Determine the (x, y) coordinate at the center of the cell enclosing the given text.  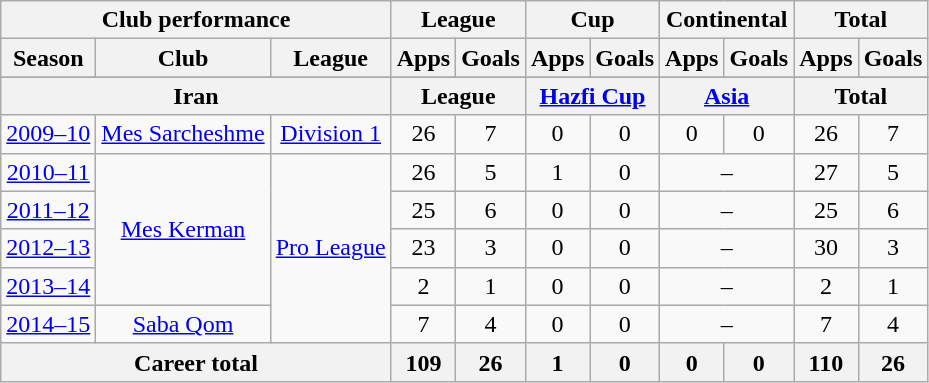
Division 1 (330, 134)
2012–13 (48, 248)
27 (826, 172)
Hazfi Cup (592, 96)
Cup (592, 20)
2014–15 (48, 324)
110 (826, 362)
Pro League (330, 248)
Career total (196, 362)
Iran (196, 96)
2013–14 (48, 286)
23 (423, 248)
2009–10 (48, 134)
30 (826, 248)
Continental (727, 20)
109 (423, 362)
Club (183, 58)
Mes Sarcheshme (183, 134)
Saba Qom (183, 324)
Mes Kerman (183, 229)
2011–12 (48, 210)
Season (48, 58)
2010–11 (48, 172)
Club performance (196, 20)
Asia (727, 96)
